For the text-containing cell, return its midpoint in [x, y] coordinate format. 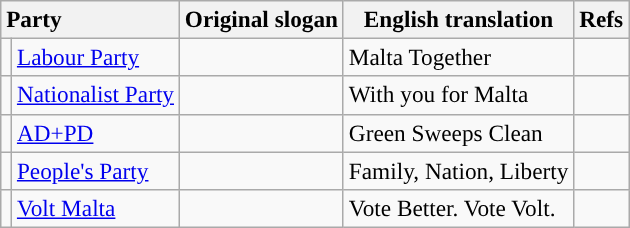
Family, Nation, Liberty [458, 170]
With you for Malta [458, 95]
Original slogan [261, 19]
Green Sweeps Clean [458, 133]
Volt Malta [96, 208]
Malta Together [458, 57]
Vote Better. Vote Volt. [458, 208]
People's Party [96, 170]
Labour Party [96, 57]
Nationalist Party [96, 95]
English translation [458, 19]
Party [90, 19]
AD+PD [96, 133]
Refs [602, 19]
